Output the [x, y] coordinate of the center of the cell containing the given text.  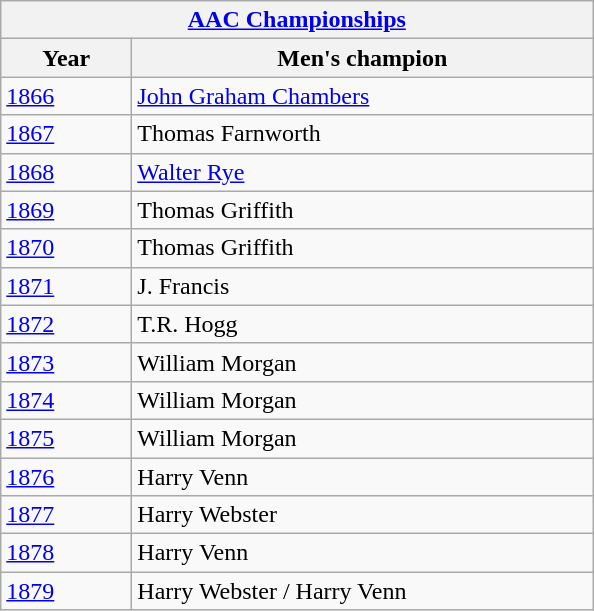
T.R. Hogg [362, 324]
1871 [66, 286]
AAC Championships [297, 20]
John Graham Chambers [362, 96]
1867 [66, 134]
Harry Webster / Harry Venn [362, 591]
Harry Webster [362, 515]
1869 [66, 210]
1876 [66, 477]
1866 [66, 96]
Walter Rye [362, 172]
1873 [66, 362]
1872 [66, 324]
Year [66, 58]
1879 [66, 591]
1877 [66, 515]
1870 [66, 248]
1878 [66, 553]
Thomas Farnworth [362, 134]
1868 [66, 172]
Men's champion [362, 58]
1875 [66, 438]
J. Francis [362, 286]
1874 [66, 400]
